Pinpoint the cell where the given text exists, returning its (X, Y) midpoint coordinate. 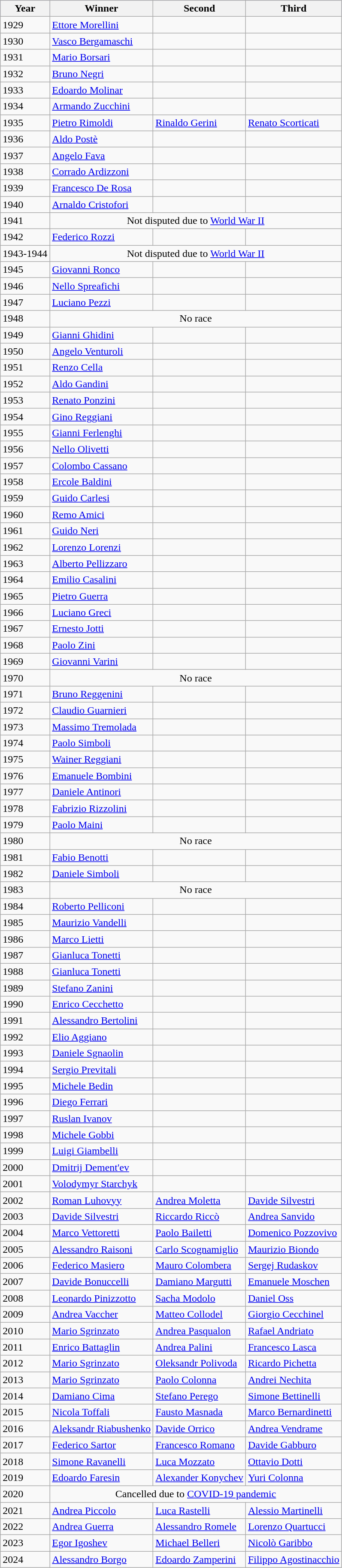
Vasco Bergamaschi (101, 41)
Rinaldo Gerini (200, 123)
1995 (25, 1086)
1949 (25, 335)
1970 (25, 678)
1961 (25, 531)
Andrea Palini (200, 1347)
Paolo Zini (101, 645)
2023 (25, 1543)
Rafael Andriato (294, 1331)
Ercole Baldini (101, 482)
1971 (25, 694)
Davide Orrico (200, 1429)
Renato Scorticati (294, 123)
Damiano Cima (101, 1396)
Daniele Sgnaolin (101, 1053)
1938 (25, 172)
Ottavio Dotti (294, 1461)
Andrea Pasqualon (200, 1331)
Edoardo Faresin (101, 1478)
Aldo Postè (101, 139)
Damiano Margutti (200, 1282)
1950 (25, 351)
Alberto Pellizzaro (101, 564)
Michael Belleri (200, 1543)
Ettore Morellini (101, 25)
Sergio Previtali (101, 1070)
1954 (25, 416)
Paolo Simboli (101, 743)
Roberto Pelliconi (101, 906)
Leonardo Pinizzotto (101, 1298)
1975 (25, 760)
Giovanni Varini (101, 661)
Fabrizio Rizzolini (101, 808)
Oleksandr Polivoda (200, 1363)
1982 (25, 874)
Filippo Agostinacchio (294, 1559)
Corrado Ardizzoni (101, 172)
Alexander Konychev (200, 1478)
Mario Borsari (101, 57)
Massimo Tremolada (101, 727)
1977 (25, 792)
1932 (25, 74)
1939 (25, 188)
Davide Bonuccelli (101, 1282)
1993 (25, 1053)
1941 (25, 221)
1959 (25, 498)
Nicola Toffali (101, 1412)
Fabio Benotti (101, 857)
Federico Masiero (101, 1266)
Giorgio Cecchinel (294, 1315)
Dmitrij Dement'ev (101, 1167)
Marco Bernardinetti (294, 1412)
Angelo Venturoli (101, 351)
Michele Bedin (101, 1086)
1974 (25, 743)
1981 (25, 857)
Andrea Vendrame (294, 1429)
1976 (25, 776)
1973 (25, 727)
Paolo Bailetti (200, 1233)
2022 (25, 1527)
2010 (25, 1331)
2018 (25, 1461)
2013 (25, 1380)
2019 (25, 1478)
2008 (25, 1298)
Luca Mozzato (200, 1461)
2006 (25, 1266)
1980 (25, 841)
Aldo Gandini (101, 384)
Sergej Rudaskov (294, 1266)
Federico Rozzi (101, 237)
1943-1944 (25, 253)
Wainer Reggiani (101, 760)
Aleksandr Riabushenko (101, 1429)
Second (200, 9)
2024 (25, 1559)
Yuri Colonna (294, 1478)
Edoardo Zamperini (200, 1559)
Third (294, 9)
Federico Sartor (101, 1445)
Emanuele Moschen (294, 1282)
Armando Zucchini (101, 106)
Enrico Cecchetto (101, 1004)
Angelo Fava (101, 155)
Marco Lietti (101, 939)
Luciano Greci (101, 612)
1997 (25, 1119)
Guido Neri (101, 531)
Paolo Colonna (200, 1380)
Fausto Masnada (200, 1412)
Ernesto Jotti (101, 629)
1965 (25, 596)
Arnaldo Cristofori (101, 205)
Daniele Simboli (101, 874)
Andrea Moletta (200, 1200)
Matteo Collodel (200, 1315)
1994 (25, 1070)
Luca Rastelli (200, 1510)
1958 (25, 482)
1929 (25, 25)
Lorenzo Quartucci (294, 1527)
Simone Bettinelli (294, 1396)
2014 (25, 1396)
1999 (25, 1151)
Marco Vettoretti (101, 1233)
1967 (25, 629)
Maurizio Biondo (294, 1249)
Francesco Romano (200, 1445)
1951 (25, 368)
1945 (25, 270)
1969 (25, 661)
Andrea Piccolo (101, 1510)
Guido Carlesi (101, 498)
2004 (25, 1233)
Pietro Guerra (101, 596)
2009 (25, 1315)
1987 (25, 955)
1955 (25, 433)
1933 (25, 90)
Edoardo Molinar (101, 90)
1991 (25, 1021)
Alessio Martinelli (294, 1510)
2021 (25, 1510)
Paolo Maini (101, 825)
Davide Gabburo (294, 1445)
Nello Olivetti (101, 449)
Enrico Battaglin (101, 1347)
1930 (25, 41)
1957 (25, 465)
1983 (25, 890)
Daniel Oss (294, 1298)
Carlo Scognamiglio (200, 1249)
2020 (25, 1494)
1978 (25, 808)
2007 (25, 1282)
1931 (25, 57)
1948 (25, 319)
Andrea Sanvido (294, 1216)
1935 (25, 123)
Emanuele Bombini (101, 776)
1968 (25, 645)
2000 (25, 1167)
1986 (25, 939)
1962 (25, 547)
Francesco Lasca (294, 1347)
2005 (25, 1249)
Andrei Nechita (294, 1380)
Mauro Colombera (200, 1266)
1988 (25, 971)
2012 (25, 1363)
Gianni Ferlenghi (101, 433)
Gino Reggiani (101, 416)
Nicolò Garibbo (294, 1543)
2016 (25, 1429)
2017 (25, 1445)
1990 (25, 1004)
Nello Spreafichi (101, 286)
1953 (25, 400)
1952 (25, 384)
Alessandro Raisoni (101, 1249)
Alessandro Borgo (101, 1559)
2015 (25, 1412)
1937 (25, 155)
Ricardo Pichetta (294, 1363)
Maurizio Vandelli (101, 923)
1964 (25, 580)
Remo Amici (101, 515)
Francesco De Rosa (101, 188)
2003 (25, 1216)
Bruno Reggenini (101, 694)
Stefano Zanini (101, 988)
1942 (25, 237)
Gianni Ghidini (101, 335)
Bruno Negri (101, 74)
Riccardo Riccò (200, 1216)
Elio Aggiano (101, 1037)
Roman Luhovyy (101, 1200)
2001 (25, 1184)
Luigi Giambelli (101, 1151)
Giovanni Ronco (101, 270)
Diego Ferrari (101, 1102)
1985 (25, 923)
Michele Gobbi (101, 1135)
Domenico Pozzovivo (294, 1233)
Winner (101, 9)
1936 (25, 139)
Daniele Antinori (101, 792)
Andrea Vaccher (101, 1315)
1960 (25, 515)
Lorenzo Lorenzi (101, 547)
1996 (25, 1102)
Simone Ravanelli (101, 1461)
1940 (25, 205)
1992 (25, 1037)
1947 (25, 302)
1963 (25, 564)
Egor Igoshev (101, 1543)
2011 (25, 1347)
Sacha Modolo (200, 1298)
Luciano Pezzi (101, 302)
Renzo Cella (101, 368)
Emilio Casalini (101, 580)
1998 (25, 1135)
1989 (25, 988)
1966 (25, 612)
Year (25, 9)
2002 (25, 1200)
Alessandro Bertolini (101, 1021)
Renato Ponzini (101, 400)
Claudio Guarnieri (101, 710)
Colombo Cassano (101, 465)
Cancelled due to COVID-19 pandemic (196, 1494)
1972 (25, 710)
Pietro Rimoldi (101, 123)
Ruslan Ivanov (101, 1119)
1946 (25, 286)
Volodymyr Starchyk (101, 1184)
Stefano Perego (200, 1396)
1984 (25, 906)
1979 (25, 825)
1956 (25, 449)
Alessandro Romele (200, 1527)
1934 (25, 106)
Andrea Guerra (101, 1527)
